From the cell containing the given text, extract its center point as [x, y] coordinate. 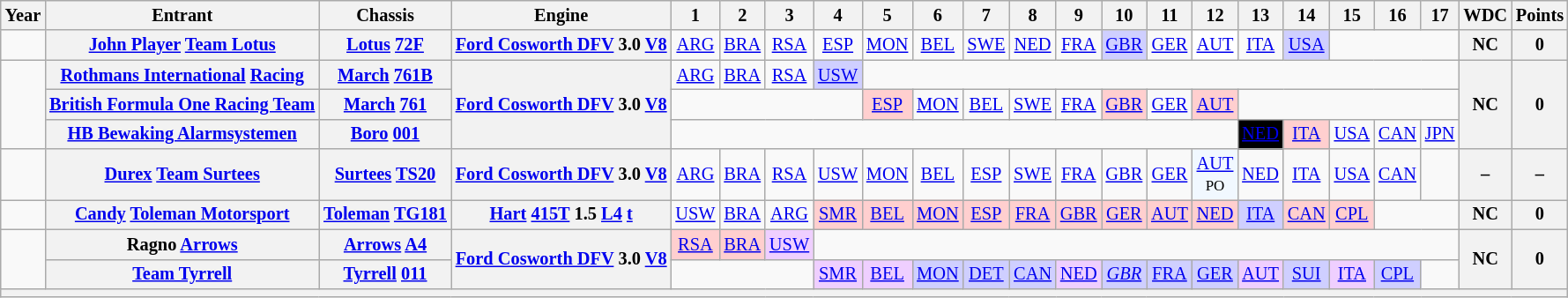
Year [23, 15]
Tyrrell 011 [385, 274]
DET [987, 274]
Boro 001 [385, 134]
March 761B [385, 75]
Surtees TS20 [385, 175]
WDC [1485, 15]
6 [938, 15]
1 [695, 15]
8 [1033, 15]
Ragno Arrows [182, 244]
Chassis [385, 15]
Toleman TG181 [385, 214]
17 [1440, 15]
Points [1540, 15]
Arrows A4 [385, 244]
5 [887, 15]
Team Tyrrell [182, 274]
Rothmans International Racing [182, 75]
Engine [561, 15]
Candy Toleman Motorsport [182, 214]
16 [1398, 15]
JPN [1440, 134]
Durex Team Surtees [182, 175]
11 [1170, 15]
Hart 415T 1.5 L4 t [561, 214]
7 [987, 15]
12 [1215, 15]
British Formula One Racing Team [182, 104]
Lotus 72F [385, 45]
AUTPO [1215, 175]
John Player Team Lotus [182, 45]
9 [1079, 15]
HB Bewaking Alarmsystemen [182, 134]
2 [742, 15]
Entrant [182, 15]
3 [790, 15]
March 761 [385, 104]
14 [1306, 15]
4 [837, 15]
SUI [1306, 274]
15 [1352, 15]
10 [1125, 15]
13 [1260, 15]
